Locate the cell with the specified text and output its (x, y) center coordinate. 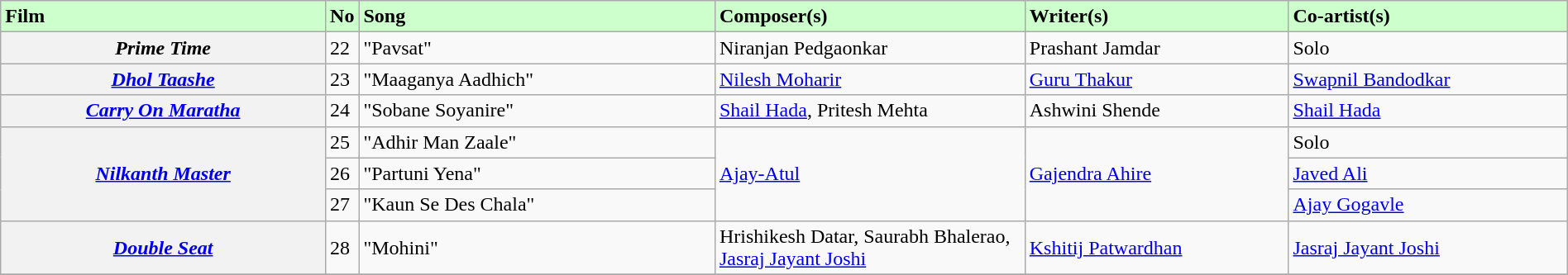
26 (342, 173)
27 (342, 205)
24 (342, 111)
No (342, 17)
23 (342, 79)
Prashant Jamdar (1156, 48)
Hrishikesh Datar, Saurabh Bhalerao, Jasraj Jayant Joshi (870, 248)
Ashwini Shende (1156, 111)
"Maaganya Aadhich" (537, 79)
"Mohini" (537, 248)
28 (342, 248)
Kshitij Patwardhan (1156, 248)
"Pavsat" (537, 48)
Niranjan Pedgaonkar (870, 48)
Film (164, 17)
Shail Hada, Pritesh Mehta (870, 111)
Shail Hada (1427, 111)
Ajay-Atul (870, 173)
"Adhir Man Zaale" (537, 142)
Song (537, 17)
25 (342, 142)
"Kaun Se Des Chala" (537, 205)
Writer(s) (1156, 17)
Swapnil Bandodkar (1427, 79)
Jasraj Jayant Joshi (1427, 248)
Guru Thakur (1156, 79)
Nilesh Moharir (870, 79)
Double Seat (164, 248)
Co-artist(s) (1427, 17)
22 (342, 48)
"Partuni Yena" (537, 173)
Gajendra Ahire (1156, 173)
Ajay Gogavle (1427, 205)
Carry On Maratha (164, 111)
Nilkanth Master (164, 173)
Composer(s) (870, 17)
"Sobane Soyanire" (537, 111)
Javed Ali (1427, 173)
Prime Time (164, 48)
Dhol Taashe (164, 79)
